Identify which cell holds the provided text, then report its (X, Y) central coordinate. 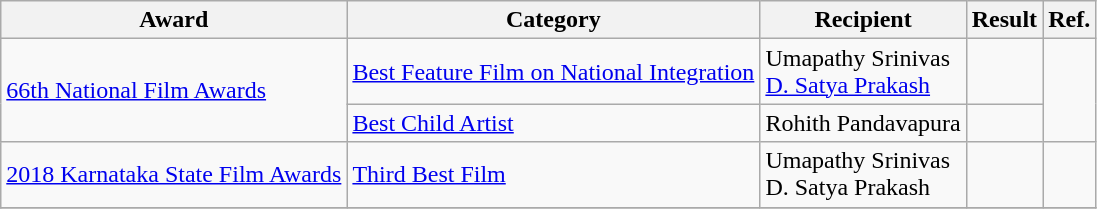
66th National Film Awards (174, 90)
Umapathy Srinivas D. Satya Prakash (863, 72)
Result (1004, 20)
Award (174, 20)
Best Feature Film on National Integration (554, 72)
Ref. (1070, 20)
Rohith Pandavapura (863, 123)
Recipient (863, 20)
Umapathy SrinivasD. Satya Prakash (863, 174)
2018 Karnataka State Film Awards (174, 174)
Third Best Film (554, 174)
Category (554, 20)
Best Child Artist (554, 123)
